Provide the [X, Y] coordinate of the cell's center where the given text is located.  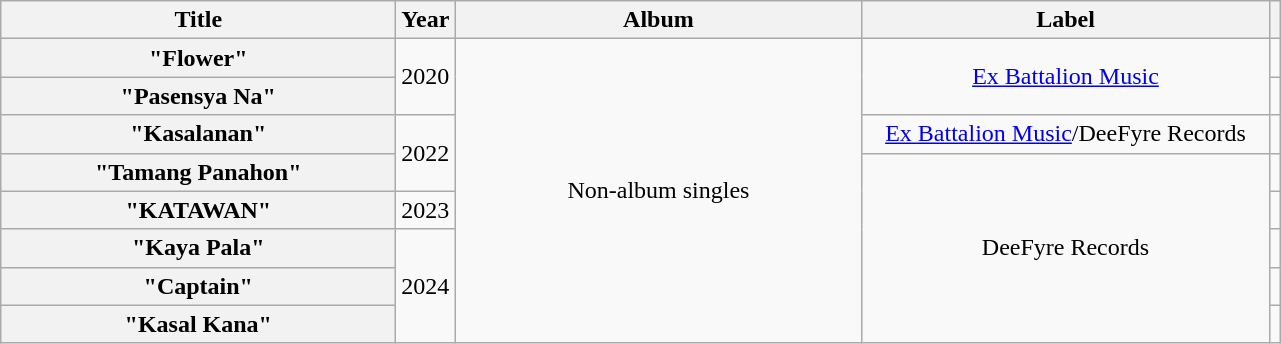
Year [426, 20]
Non-album singles [658, 191]
DeeFyre Records [1066, 248]
2022 [426, 153]
"KATAWAN" [198, 210]
2020 [426, 77]
"Kasal Kana" [198, 324]
"Captain" [198, 286]
2024 [426, 286]
"Pasensya Na" [198, 96]
Album [658, 20]
Label [1066, 20]
2023 [426, 210]
"Tamang Panahon" [198, 172]
Ex Battalion Music/DeeFyre Records [1066, 134]
Ex Battalion Music [1066, 77]
Title [198, 20]
"Flower" [198, 58]
"Kasalanan" [198, 134]
"Kaya Pala" [198, 248]
